Extract the (x, y) coordinate from the center of the cell holding the provided text.  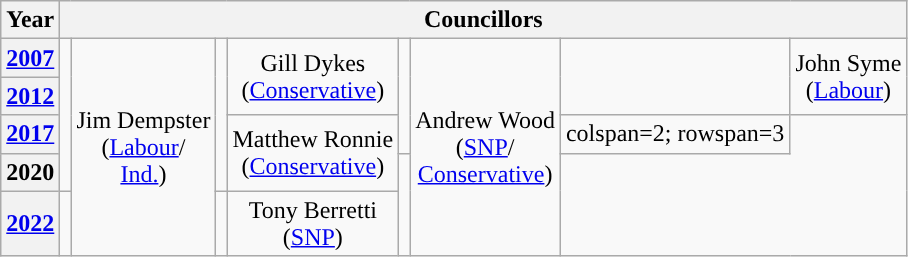
2022 (30, 224)
2007 (30, 58)
John Syme(Labour) (848, 77)
Councillors (484, 20)
Tony Berretti(SNP) (313, 224)
Jim Dempster(Labour/Ind.) (144, 148)
2020 (30, 172)
Andrew Wood(SNP/Conservative) (486, 148)
Gill Dykes(Conservative) (313, 77)
2012 (30, 96)
Year (30, 20)
2017 (30, 134)
Matthew Ronnie(Conservative) (313, 153)
colspan=2; rowspan=3 (674, 134)
